Scan for the cell matching the given text and deliver its (x, y) coordinate at center. 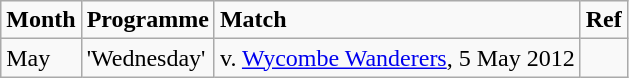
May (41, 58)
Match (397, 20)
Programme (148, 20)
'Wednesday' (148, 58)
v. Wycombe Wanderers, 5 May 2012 (397, 58)
Ref (604, 20)
Month (41, 20)
